Find where the given text appears and provide that cell's center as (X, Y) coordinate. 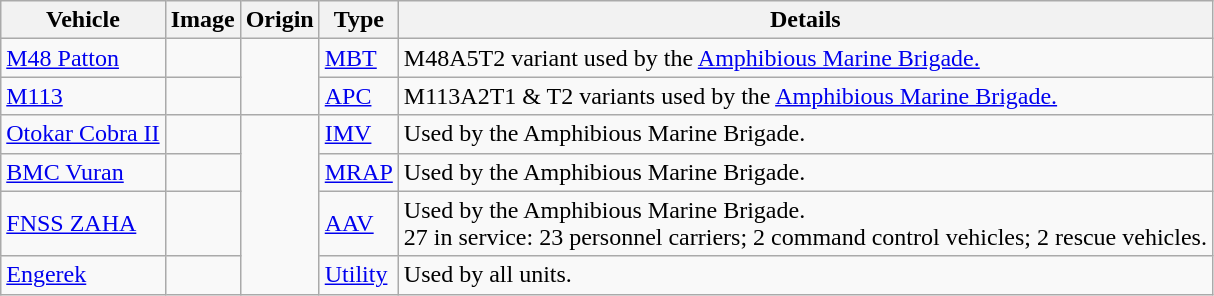
Vehicle (83, 20)
APC (358, 96)
M48 Patton (83, 58)
Type (358, 20)
BMC Vuran (83, 172)
Used by all units. (805, 275)
M113 (83, 96)
Used by the Amphibious Marine Brigade.27 in service: 23 personnel carriers; 2 command control vehicles; 2 rescue vehicles. (805, 224)
M113A2T1 & T2 variants used by the Amphibious Marine Brigade. (805, 96)
M48A5T2 variant used by the Amphibious Marine Brigade. (805, 58)
IMV (358, 134)
Engerek (83, 275)
Origin (280, 20)
MRAP (358, 172)
MBT (358, 58)
FNSS ZAHA (83, 224)
Utility (358, 275)
Otokar Cobra II (83, 134)
AAV (358, 224)
Image (202, 20)
Details (805, 20)
